Identify which cell holds the provided text, then report its (X, Y) central coordinate. 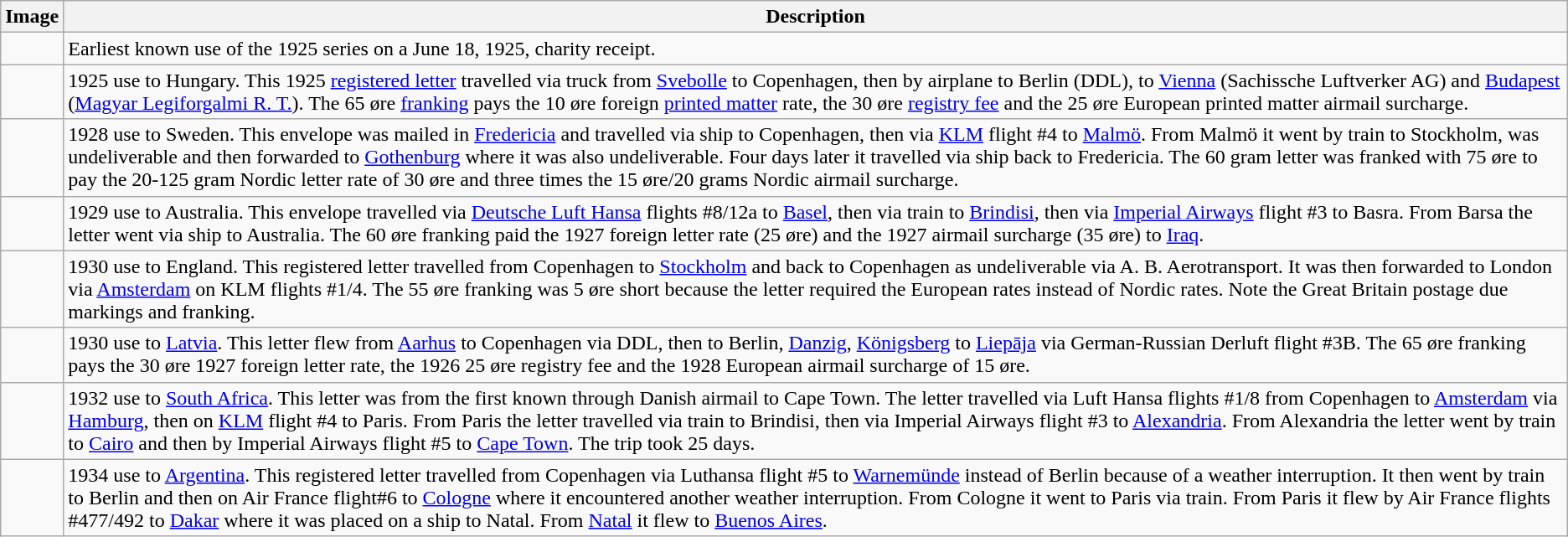
Description (816, 17)
Image (32, 17)
Earliest known use of the 1925 series on a June 18, 1925, charity receipt. (816, 49)
